Extract the [x, y] coordinate from the center of the cell holding the provided text.  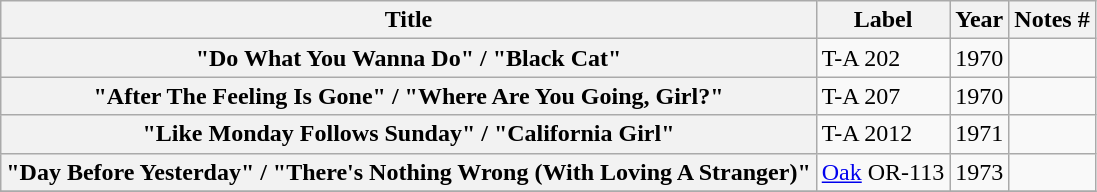
"Like Monday Follows Sunday" / "California Girl" [408, 134]
1973 [980, 172]
T-A 207 [883, 96]
Label [883, 20]
T-A 202 [883, 58]
"After The Feeling Is Gone" / "Where Are You Going, Girl?" [408, 96]
Notes # [1052, 20]
"Day Before Yesterday" / "There's Nothing Wrong (With Loving A Stranger)" [408, 172]
Year [980, 20]
1971 [980, 134]
"Do What You Wanna Do" / "Black Cat" [408, 58]
T-A 2012 [883, 134]
Oak OR-113 [883, 172]
Title [408, 20]
